Capture the cell that displays the provided text and extract its [X, Y] central coordinate. 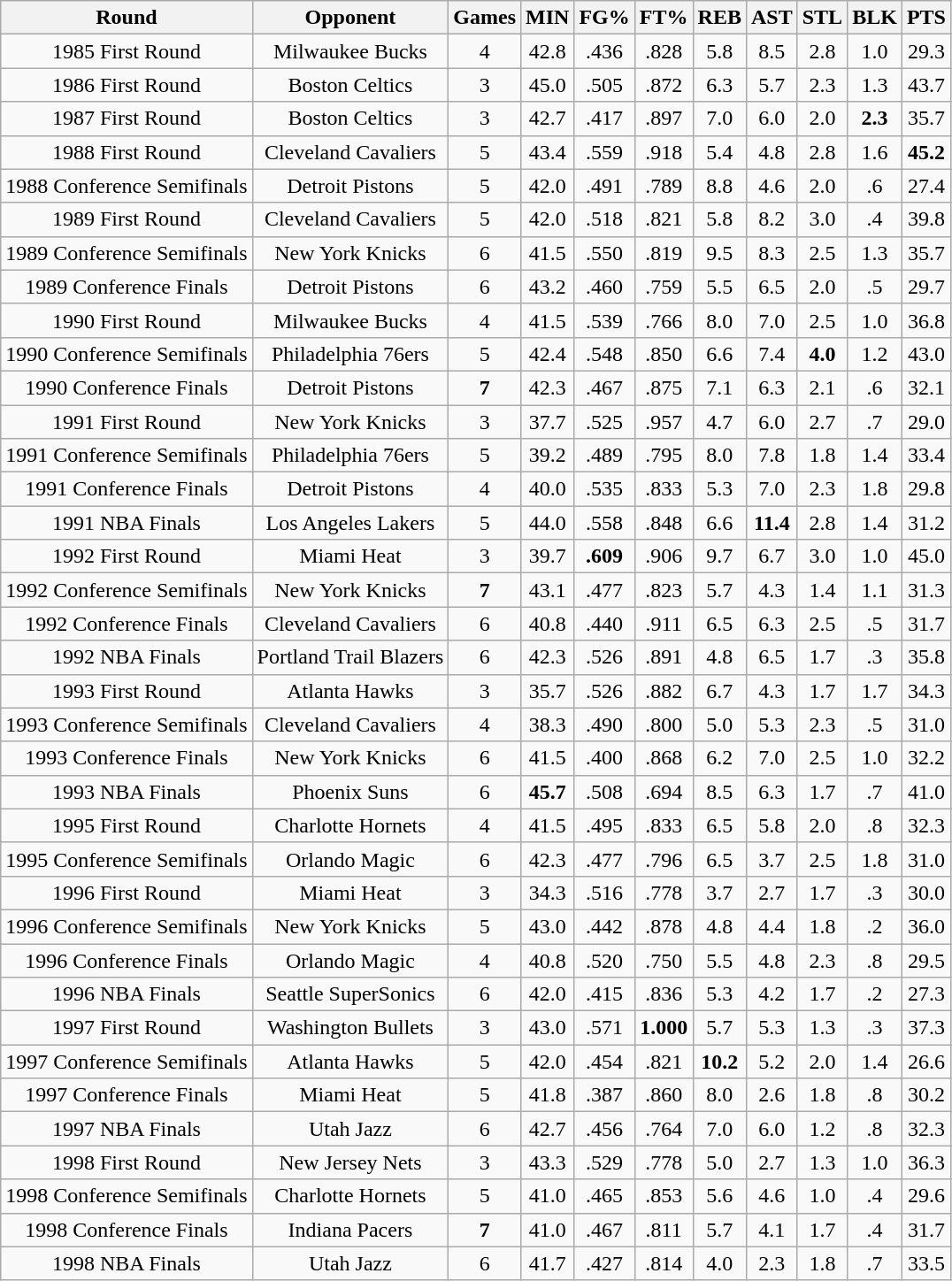
.491 [604, 186]
.823 [664, 590]
.750 [664, 960]
6.2 [719, 758]
.957 [664, 422]
.828 [664, 51]
1996 First Round [127, 893]
35.8 [925, 657]
33.5 [925, 1263]
1.6 [875, 152]
.811 [664, 1230]
30.0 [925, 893]
29.5 [925, 960]
REB [719, 18]
.529 [604, 1162]
43.4 [548, 152]
.460 [604, 287]
43.7 [925, 85]
.764 [664, 1129]
5.6 [719, 1196]
.850 [664, 354]
.860 [664, 1095]
AST [772, 18]
1997 NBA Finals [127, 1129]
43.1 [548, 590]
36.3 [925, 1162]
.897 [664, 119]
1985 First Round [127, 51]
5.4 [719, 152]
1986 First Round [127, 85]
40.0 [548, 489]
.872 [664, 85]
.456 [604, 1129]
Games [485, 18]
1993 Conference Semifinals [127, 725]
.490 [604, 725]
.814 [664, 1263]
.694 [664, 792]
9.7 [719, 556]
Portland Trail Blazers [350, 657]
.911 [664, 624]
1990 Conference Finals [127, 387]
.891 [664, 657]
43.3 [548, 1162]
1997 First Round [127, 1028]
45.2 [925, 152]
.508 [604, 792]
1988 First Round [127, 152]
1998 First Round [127, 1162]
Opponent [350, 18]
2.1 [822, 387]
1991 NBA Finals [127, 523]
Seattle SuperSonics [350, 994]
39.7 [548, 556]
Phoenix Suns [350, 792]
.535 [604, 489]
1990 Conference Semifinals [127, 354]
PTS [925, 18]
.465 [604, 1196]
1998 Conference Semifinals [127, 1196]
8.3 [772, 253]
44.0 [548, 523]
7.8 [772, 456]
1998 Conference Finals [127, 1230]
MIN [548, 18]
4.7 [719, 422]
1996 Conference Finals [127, 960]
8.2 [772, 219]
42.4 [548, 354]
30.2 [925, 1095]
.440 [604, 624]
1998 NBA Finals [127, 1263]
.609 [604, 556]
1992 First Round [127, 556]
1992 Conference Finals [127, 624]
.442 [604, 926]
1991 First Round [127, 422]
1.1 [875, 590]
STL [822, 18]
.875 [664, 387]
43.2 [548, 287]
31.3 [925, 590]
1991 Conference Semifinals [127, 456]
1995 Conference Semifinals [127, 859]
2.6 [772, 1095]
.882 [664, 691]
4.4 [772, 926]
10.2 [719, 1062]
.525 [604, 422]
39.8 [925, 219]
.766 [664, 320]
.848 [664, 523]
.853 [664, 1196]
1990 First Round [127, 320]
37.3 [925, 1028]
Washington Bullets [350, 1028]
27.3 [925, 994]
1989 Conference Semifinals [127, 253]
32.1 [925, 387]
.539 [604, 320]
.878 [664, 926]
8.8 [719, 186]
41.7 [548, 1263]
.518 [604, 219]
1988 Conference Semifinals [127, 186]
29.8 [925, 489]
.417 [604, 119]
FG% [604, 18]
1.000 [664, 1028]
1997 Conference Semifinals [127, 1062]
1992 NBA Finals [127, 657]
29.6 [925, 1196]
1993 First Round [127, 691]
.387 [604, 1095]
27.4 [925, 186]
1996 Conference Semifinals [127, 926]
4.1 [772, 1230]
1993 NBA Finals [127, 792]
32.2 [925, 758]
.436 [604, 51]
.918 [664, 152]
7.1 [719, 387]
5.2 [772, 1062]
BLK [875, 18]
45.7 [548, 792]
.819 [664, 253]
.906 [664, 556]
1993 Conference Finals [127, 758]
7.4 [772, 354]
.415 [604, 994]
4.2 [772, 994]
1996 NBA Finals [127, 994]
9.5 [719, 253]
New Jersey Nets [350, 1162]
1989 First Round [127, 219]
41.8 [548, 1095]
36.8 [925, 320]
26.6 [925, 1062]
FT% [664, 18]
39.2 [548, 456]
29.7 [925, 287]
1989 Conference Finals [127, 287]
37.7 [548, 422]
.520 [604, 960]
29.3 [925, 51]
.800 [664, 725]
.548 [604, 354]
33.4 [925, 456]
29.0 [925, 422]
1995 First Round [127, 825]
.427 [604, 1263]
31.2 [925, 523]
1987 First Round [127, 119]
Round [127, 18]
.796 [664, 859]
.795 [664, 456]
1991 Conference Finals [127, 489]
1992 Conference Semifinals [127, 590]
.559 [604, 152]
.759 [664, 287]
.789 [664, 186]
38.3 [548, 725]
Indiana Pacers [350, 1230]
.516 [604, 893]
.836 [664, 994]
42.8 [548, 51]
.505 [604, 85]
1997 Conference Finals [127, 1095]
.489 [604, 456]
Los Angeles Lakers [350, 523]
.495 [604, 825]
11.4 [772, 523]
.400 [604, 758]
.454 [604, 1062]
36.0 [925, 926]
.550 [604, 253]
.868 [664, 758]
.571 [604, 1028]
.558 [604, 523]
